Extract the (X, Y) coordinate from the center of the cell holding the provided text.  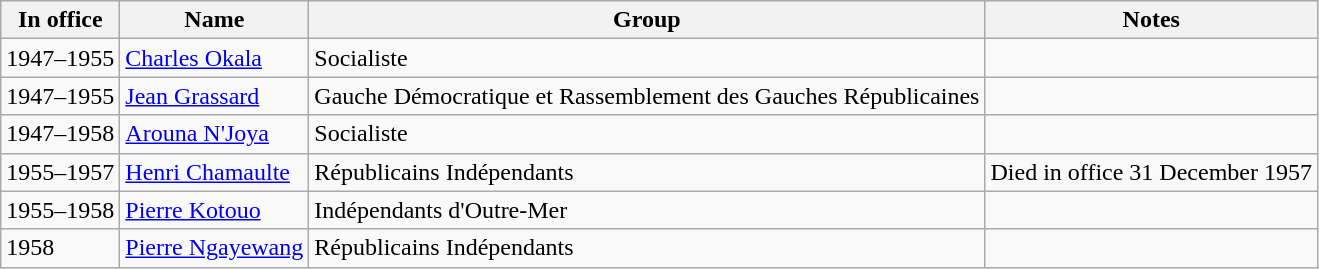
In office (60, 20)
Died in office 31 December 1957 (1152, 172)
Indépendants d'Outre-Mer (647, 210)
Jean Grassard (214, 96)
1958 (60, 248)
Gauche Démocratique et Rassemblement des Gauches Républicaines (647, 96)
Notes (1152, 20)
Name (214, 20)
Henri Chamaulte (214, 172)
1955–1957 (60, 172)
1947–1958 (60, 134)
Arouna N'Joya (214, 134)
Pierre Ngayewang (214, 248)
Charles Okala (214, 58)
Pierre Kotouo (214, 210)
1955–1958 (60, 210)
Group (647, 20)
